Return the (X, Y) coordinate for the center point of the cell that contains the specified text.  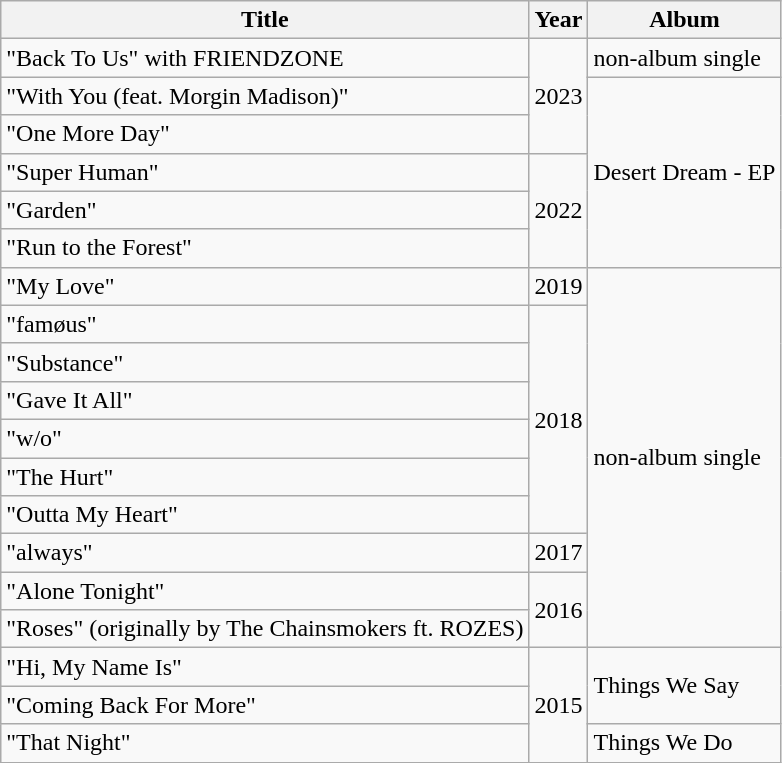
Title (265, 20)
Album (684, 20)
2023 (558, 96)
"Back To Us" with FRIENDZONE (265, 58)
"Outta My Heart" (265, 515)
"Substance" (265, 362)
"always" (265, 553)
"famøus" (265, 324)
Things We Say (684, 686)
2018 (558, 419)
"With You (feat. Morgin Madison)" (265, 96)
2022 (558, 210)
"Alone Tonight" (265, 591)
"My Love" (265, 286)
"Roses" (originally by The Chainsmokers ft. ROZES) (265, 629)
2019 (558, 286)
"That Night" (265, 743)
"w/o" (265, 438)
"Garden" (265, 210)
2016 (558, 610)
"The Hurt" (265, 477)
2017 (558, 553)
"One More Day" (265, 134)
"Coming Back For More" (265, 705)
Desert Dream - EP (684, 172)
Year (558, 20)
Things We Do (684, 743)
"Hi, My Name Is" (265, 667)
"Super Human" (265, 172)
2015 (558, 705)
"Run to the Forest" (265, 248)
"Gave It All" (265, 400)
